Pinpoint the cell where the given text exists, returning its (X, Y) midpoint coordinate. 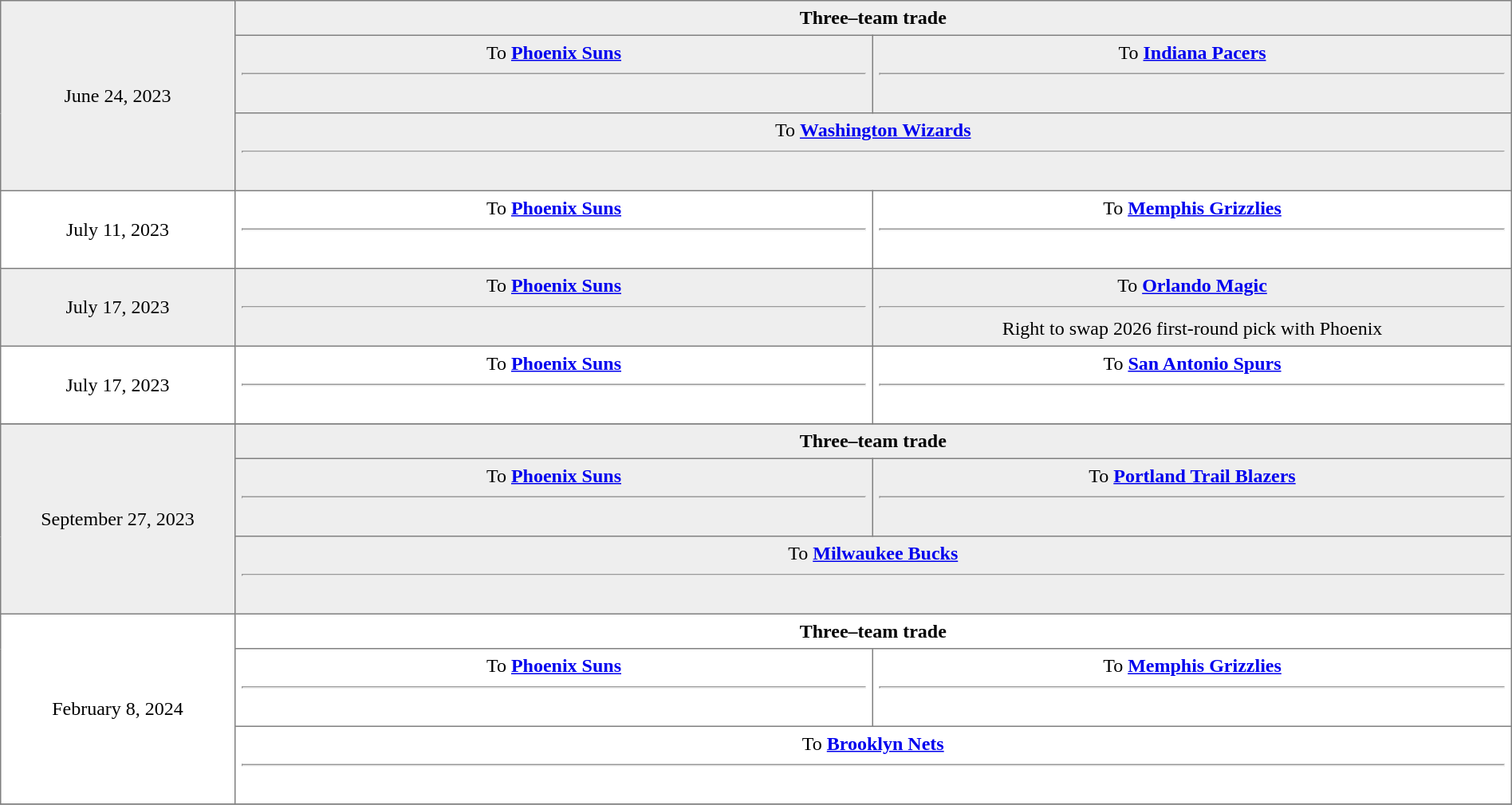
February 8, 2024 (118, 709)
To Indiana Pacers (1193, 74)
To Portland Trail Blazers (1193, 497)
To Brooklyn Nets (872, 765)
To Orlando MagicRight to swap 2026 first-round pick with Phoenix (1193, 308)
To Milwaukee Bucks (872, 575)
June 24, 2023 (118, 96)
September 27, 2023 (118, 519)
July 11, 2023 (118, 230)
To Washington Wizards (872, 152)
To San Antonio Spurs (1193, 385)
